Scan for the cell matching the given text and deliver its [X, Y] coordinate at center. 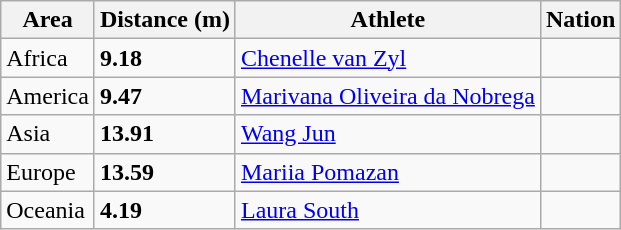
Area [48, 20]
Distance (m) [164, 20]
Wang Jun [388, 134]
Nation [580, 20]
Athlete [388, 20]
13.59 [164, 172]
13.91 [164, 134]
9.47 [164, 96]
Marivana Oliveira da Nobrega [388, 96]
Chenelle van Zyl [388, 58]
America [48, 96]
4.19 [164, 210]
Mariia Pomazan [388, 172]
Europe [48, 172]
9.18 [164, 58]
Asia [48, 134]
Laura South [388, 210]
Africa [48, 58]
Oceania [48, 210]
